Provide the [X, Y] coordinate of the cell's center where the given text is located.  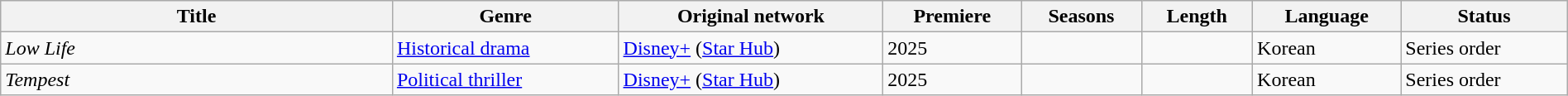
Title [197, 17]
Political thriller [505, 79]
Length [1198, 17]
Low Life [197, 48]
Premiere [953, 17]
Historical drama [505, 48]
Tempest [197, 79]
Original network [751, 17]
Seasons [1082, 17]
Status [1484, 17]
Genre [505, 17]
Language [1327, 17]
